Search for the cell housing the specified text and yield its [x, y] center coordinate. 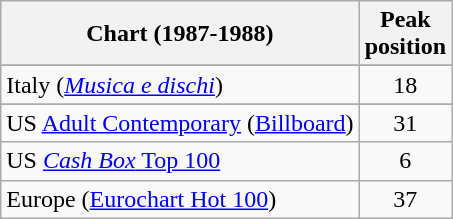
US Cash Box Top 100 [180, 161]
US Adult Contemporary (Billboard) [180, 123]
Peakposition [405, 34]
18 [405, 85]
Italy (Musica e dischi) [180, 85]
Chart (1987-1988) [180, 34]
Europe (Eurochart Hot 100) [180, 199]
37 [405, 199]
31 [405, 123]
6 [405, 161]
